Scan for the cell matching the given text and deliver its (X, Y) coordinate at center. 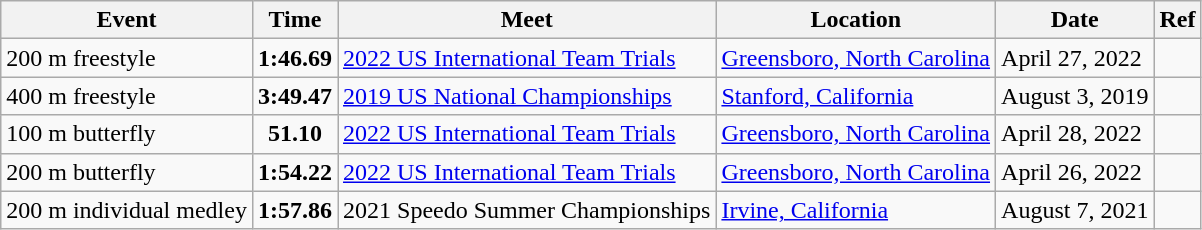
2021 Speedo Summer Championships (527, 210)
Event (127, 20)
August 7, 2021 (1075, 210)
1:46.69 (294, 58)
1:57.86 (294, 210)
200 m freestyle (127, 58)
400 m freestyle (127, 96)
August 3, 2019 (1075, 96)
200 m butterfly (127, 172)
Time (294, 20)
2019 US National Championships (527, 96)
Ref (1178, 20)
1:54.22 (294, 172)
Meet (527, 20)
April 28, 2022 (1075, 134)
3:49.47 (294, 96)
Location (856, 20)
Irvine, California (856, 210)
April 27, 2022 (1075, 58)
51.10 (294, 134)
100 m butterfly (127, 134)
April 26, 2022 (1075, 172)
Date (1075, 20)
200 m individual medley (127, 210)
Stanford, California (856, 96)
